Pinpoint the cell where the given text exists, returning its (x, y) midpoint coordinate. 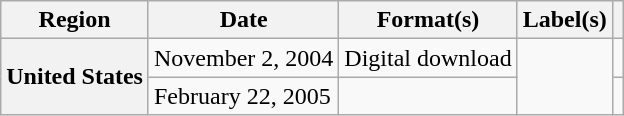
Format(s) (428, 20)
United States (75, 77)
February 22, 2005 (243, 96)
Label(s) (564, 20)
Digital download (428, 58)
Region (75, 20)
Date (243, 20)
November 2, 2004 (243, 58)
